Determine the (x, y) coordinate at the center of the cell enclosing the given text.  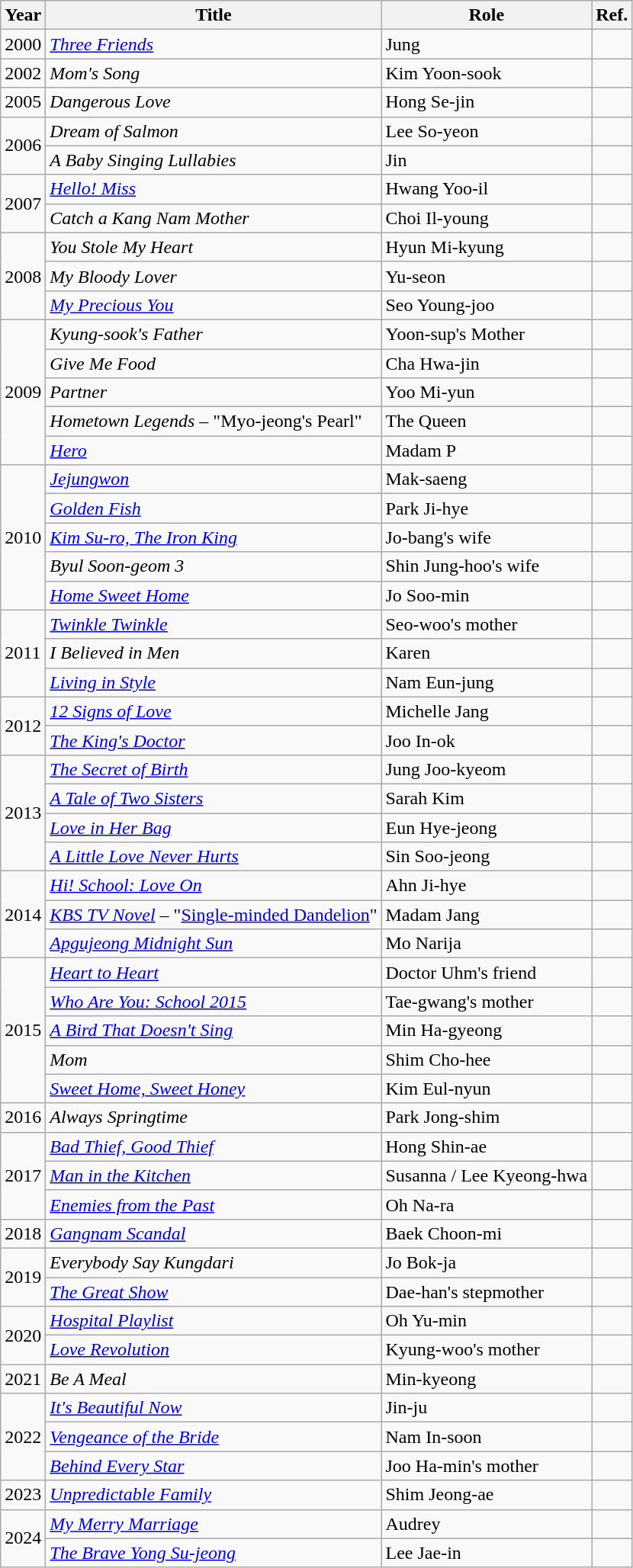
12 Signs of Love (214, 711)
Seo Young-joo (487, 305)
Mom's Song (214, 73)
Title (214, 15)
Catch a Kang Nam Mother (214, 218)
Hyun Mi-kyung (487, 247)
2023 (23, 1495)
A Baby Singing Lullabies (214, 160)
Madam Jang (487, 915)
Twinkle Twinkle (214, 624)
2011 (23, 653)
Hero (214, 451)
Enemies from the Past (214, 1204)
Hong Se-jin (487, 102)
Kim Yoon-sook (487, 73)
Hospital Playlist (214, 1321)
Doctor Uhm's friend (487, 973)
2022 (23, 1437)
The Secret of Birth (214, 769)
I Believed in Men (214, 653)
Jejungwon (214, 479)
Yoo Mi-yun (487, 393)
Madam P (487, 451)
Hong Shin-ae (487, 1146)
Park Jong-shim (487, 1117)
Seo-woo's mother (487, 624)
Oh Yu-min (487, 1321)
Kyung-woo's mother (487, 1350)
2014 (23, 915)
Karen (487, 653)
Bad Thief, Good Thief (214, 1146)
Mo Narija (487, 944)
Yu-seon (487, 276)
Jo-bang's wife (487, 537)
Mak-saeng (487, 479)
The Brave Yong Su-jeong (214, 1553)
My Bloody Lover (214, 276)
Hometown Legends – "Myo-jeong's Pearl" (214, 422)
2012 (23, 726)
Sin Soo-jeong (487, 857)
Always Springtime (214, 1117)
Park Ji-hye (487, 508)
Who Are You: School 2015 (214, 1002)
Michelle Jang (487, 711)
Oh Na-ra (487, 1204)
A Bird That Doesn't Sing (214, 1031)
2016 (23, 1117)
Lee So-yeon (487, 131)
A Little Love Never Hurts (214, 857)
Hwang Yoo-il (487, 189)
Heart to Heart (214, 973)
You Stole My Heart (214, 247)
2013 (23, 813)
Tae-gwang's mother (487, 1002)
Kim Su-ro, The Iron King (214, 537)
Byul Soon-geom 3 (214, 566)
Mom (214, 1060)
My Precious You (214, 305)
2000 (23, 44)
2010 (23, 537)
Dream of Salmon (214, 131)
A Tale of Two Sisters (214, 798)
Jung Joo-kyeom (487, 769)
Kyung-sook's Father (214, 334)
Gangnam Scandal (214, 1233)
Jo Bok-ja (487, 1262)
Love in Her Bag (214, 827)
Three Friends (214, 44)
Apgujeong Midnight Sun (214, 944)
2005 (23, 102)
Sarah Kim (487, 798)
Everybody Say Kungdari (214, 1262)
Vengeance of the Bride (214, 1437)
Shim Jeong-ae (487, 1495)
Year (23, 15)
Dangerous Love (214, 102)
2009 (23, 392)
Living in Style (214, 682)
The Great Show (214, 1292)
Give Me Food (214, 364)
2021 (23, 1379)
Min Ha-gyeong (487, 1031)
Ref. (612, 15)
Baek Choon-mi (487, 1233)
Yoon-sup's Mother (487, 334)
2002 (23, 73)
Golden Fish (214, 508)
It's Beautiful Now (214, 1408)
2007 (23, 204)
Kim Eul-nyun (487, 1089)
Nam In-soon (487, 1437)
The King's Doctor (214, 740)
Ahn Ji-hye (487, 886)
Home Sweet Home (214, 595)
2006 (23, 146)
Lee Jae-in (487, 1553)
Audrey (487, 1524)
Joo Ha-min's mother (487, 1466)
Partner (214, 393)
Jung (487, 44)
Dae-han's stepmother (487, 1292)
2024 (23, 1538)
KBS TV Novel – "Single-minded Dandelion" (214, 915)
Jin-ju (487, 1408)
Role (487, 15)
Joo In-ok (487, 740)
Susanna / Lee Kyeong-hwa (487, 1175)
Eun Hye-jeong (487, 827)
Love Revolution (214, 1350)
Hi! School: Love On (214, 886)
Be A Meal (214, 1379)
Nam Eun-jung (487, 682)
Sweet Home, Sweet Honey (214, 1089)
Shin Jung-hoo's wife (487, 566)
2008 (23, 276)
Shim Cho-hee (487, 1060)
2020 (23, 1336)
2018 (23, 1233)
My Merry Marriage (214, 1524)
Man in the Kitchen (214, 1175)
Behind Every Star (214, 1466)
2017 (23, 1175)
The Queen (487, 422)
Jin (487, 160)
2019 (23, 1277)
Unpredictable Family (214, 1495)
Hello! Miss (214, 189)
Jo Soo-min (487, 595)
Cha Hwa-jin (487, 364)
2015 (23, 1031)
Choi Il-young (487, 218)
Min-kyeong (487, 1379)
